Extract the [X, Y] coordinate from the center of the cell holding the provided text.  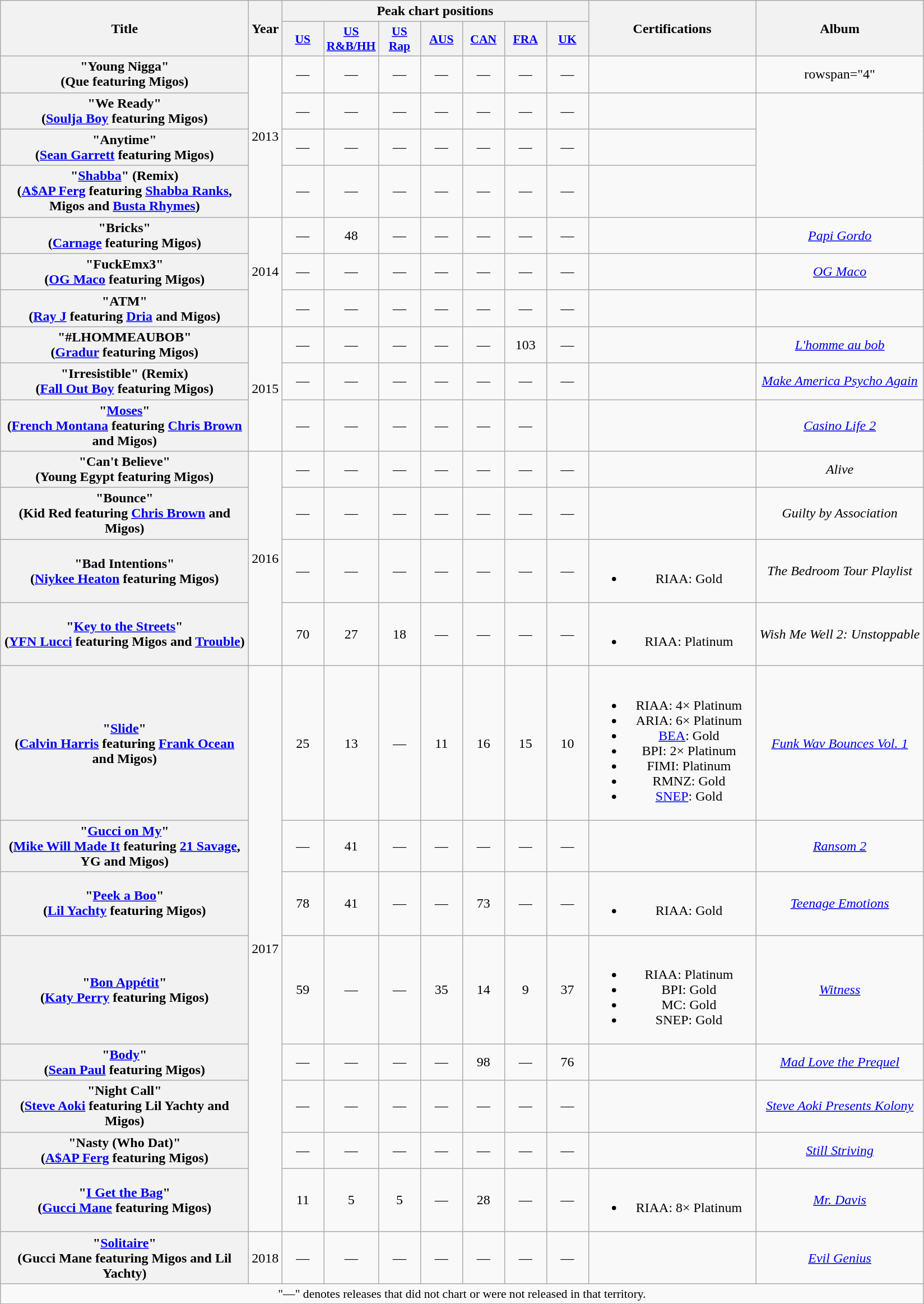
35 [442, 989]
FRA [526, 39]
"Can't Believe"(Young Egypt featuring Migos) [124, 470]
Mad Love the Prequel [839, 1062]
"We Ready"(Soulja Boy featuring Migos) [124, 111]
RIAA: 8× Platinum [672, 1200]
2016 [266, 558]
16 [483, 743]
"Shabba" (Remix)(A$AP Ferg featuring Shabba Ranks, Migos and Busta Rhymes) [124, 191]
RIAA: 4× PlatinumARIA: 6× PlatinumBEA: GoldBPI: 2× PlatinumFIMI: PlatinumRMNZ: GoldSNEP: Gold [672, 743]
"Gucci on My"(Mike Will Made It featuring 21 Savage, YG and Migos) [124, 846]
"Irresistible" (Remix)(Fall Out Boy featuring Migos) [124, 381]
USR&B/HH [351, 39]
37 [567, 989]
rowspan="4" [839, 74]
Guilty by Association [839, 514]
The Bedroom Tour Playlist [839, 571]
Year [266, 28]
Evil Genius [839, 1257]
14 [483, 989]
"Moses"(French Montana featuring Chris Brown and Migos) [124, 425]
"FuckEmx3"(OG Maco featuring Migos) [124, 271]
Alive [839, 470]
Certifications [672, 28]
RIAA: PlatinumBPI: GoldMC: GoldSNEP: Gold [672, 989]
Steve Aoki Presents Kolony [839, 1106]
Peak chart positions [435, 11]
25 [303, 743]
UK [567, 39]
103 [526, 344]
13 [351, 743]
"Anytime"(Sean Garrett featuring Migos) [124, 147]
Still Striving [839, 1150]
15 [526, 743]
L'homme au bob [839, 344]
"—" denotes releases that did not chart or were not released in that territory. [462, 1293]
"Body"(Sean Paul featuring Migos) [124, 1062]
18 [399, 635]
"I Get the Bag"(Gucci Mane featuring Migos) [124, 1200]
98 [483, 1062]
Casino Life 2 [839, 425]
59 [303, 989]
"Bricks"(Carnage featuring Migos) [124, 235]
48 [351, 235]
2018 [266, 1257]
9 [526, 989]
Witness [839, 989]
RIAA: Platinum [672, 635]
73 [483, 904]
70 [303, 635]
2015 [266, 389]
10 [567, 743]
Teenage Emotions [839, 904]
"Slide"(Calvin Harris featuring Frank Ocean and Migos) [124, 743]
78 [303, 904]
76 [567, 1062]
"Bad Intentions"(Niykee Heaton featuring Migos) [124, 571]
2017 [266, 949]
Ransom 2 [839, 846]
CAN [483, 39]
"Key to the Streets"(YFN Lucci featuring Migos and Trouble) [124, 635]
"ATM"(Ray J featuring Dria and Migos) [124, 308]
US Rap [399, 39]
2013 [266, 137]
27 [351, 635]
"Peek a Boo"(Lil Yachty featuring Migos) [124, 904]
Funk Wav Bounces Vol. 1 [839, 743]
"Bounce"(Kid Red featuring Chris Brown and Migos) [124, 514]
"Solitaire"(Gucci Mane featuring Migos and Lil Yachty) [124, 1257]
Make America Psycho Again [839, 381]
28 [483, 1200]
"#LHOMMEAUBOB"(Gradur featuring Migos) [124, 344]
Wish Me Well 2: Unstoppable [839, 635]
"Bon Appétit"(Katy Perry featuring Migos) [124, 989]
Papi Gordo [839, 235]
"Night Call"(Steve Aoki featuring Lil Yachty and Migos) [124, 1106]
US [303, 39]
Mr. Davis [839, 1200]
2014 [266, 271]
AUS [442, 39]
OG Maco [839, 271]
Title [124, 28]
Album [839, 28]
"Nasty (Who Dat)"(A$AP Ferg featuring Migos) [124, 1150]
"Young Nigga"(Que featuring Migos) [124, 74]
